Return the [X, Y] coordinate for the center point of the cell that contains the specified text.  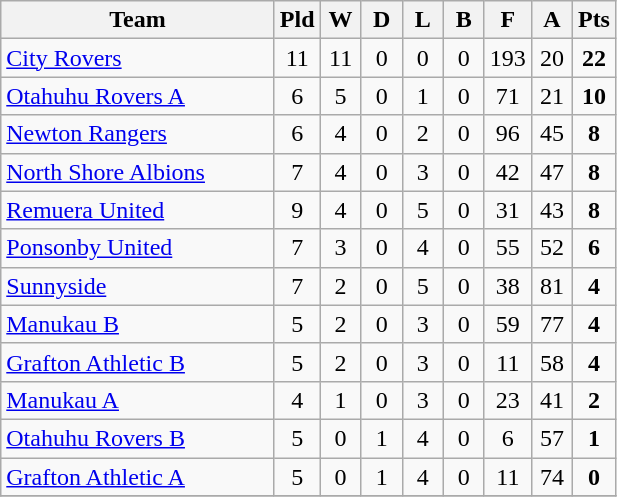
Otahuhu Rovers B [138, 438]
47 [552, 172]
W [340, 20]
77 [552, 324]
D [382, 20]
96 [508, 134]
B [464, 20]
Newton Rangers [138, 134]
74 [552, 477]
58 [552, 362]
9 [297, 210]
F [508, 20]
38 [508, 286]
Grafton Athletic A [138, 477]
10 [594, 96]
42 [508, 172]
North Shore Albions [138, 172]
Ponsonby United [138, 248]
55 [508, 248]
Remuera United [138, 210]
41 [552, 400]
193 [508, 58]
43 [552, 210]
22 [594, 58]
Team [138, 20]
Pts [594, 20]
A [552, 20]
Grafton Athletic B [138, 362]
Sunnyside [138, 286]
52 [552, 248]
21 [552, 96]
45 [552, 134]
31 [508, 210]
23 [508, 400]
Otahuhu Rovers A [138, 96]
Pld [297, 20]
L [422, 20]
71 [508, 96]
Manukau B [138, 324]
57 [552, 438]
Manukau A [138, 400]
20 [552, 58]
City Rovers [138, 58]
81 [552, 286]
59 [508, 324]
